Determine the [X, Y] coordinate at the center of the cell enclosing the given text.  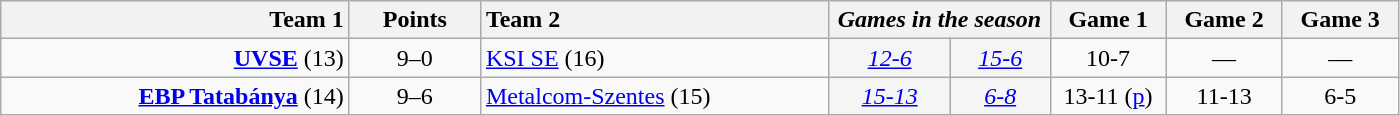
6-8 [1000, 96]
9–6 [414, 96]
Team 2 [654, 20]
6-5 [1340, 96]
Points [414, 20]
UVSE (13) [176, 58]
13-11 (p) [1108, 96]
10-7 [1108, 58]
EBP Tatabánya (14) [176, 96]
12-6 [890, 58]
Games in the season [940, 20]
Game 1 [1108, 20]
KSI SE (16) [654, 58]
15-13 [890, 96]
Metalcom-Szentes (15) [654, 96]
15-6 [1000, 58]
Game 2 [1224, 20]
Game 3 [1340, 20]
Team 1 [176, 20]
11-13 [1224, 96]
9–0 [414, 58]
